Search for the cell housing the specified text and yield its [X, Y] center coordinate. 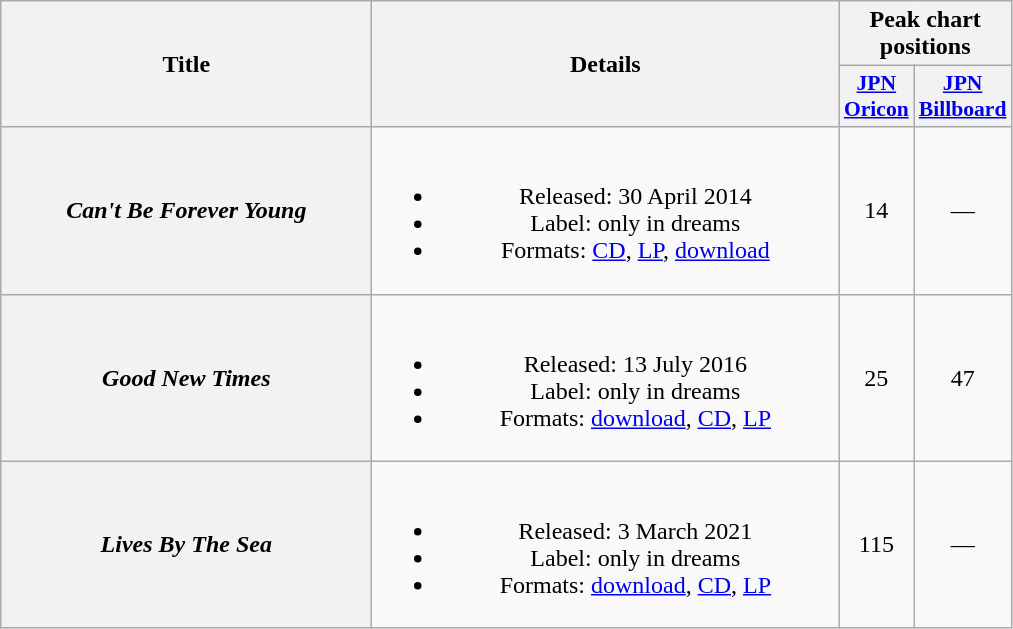
Can't Be Forever Young [186, 210]
14 [876, 210]
115 [876, 544]
25 [876, 378]
Peak chart positions [926, 34]
Released: 13 July 2016Label: only in dreamsFormats: download, CD, LP [606, 378]
Released: 30 April 2014 Label: only in dreamsFormats: CD, LP, download [606, 210]
Details [606, 64]
Released: 3 March 2021Label: only in dreamsFormats: download, CD, LP [606, 544]
47 [963, 378]
Title [186, 64]
Lives By The Sea [186, 544]
JPNBillboard [963, 96]
Good New Times [186, 378]
JPNOricon [876, 96]
